Return [X, Y] of the center of cell containing provided text 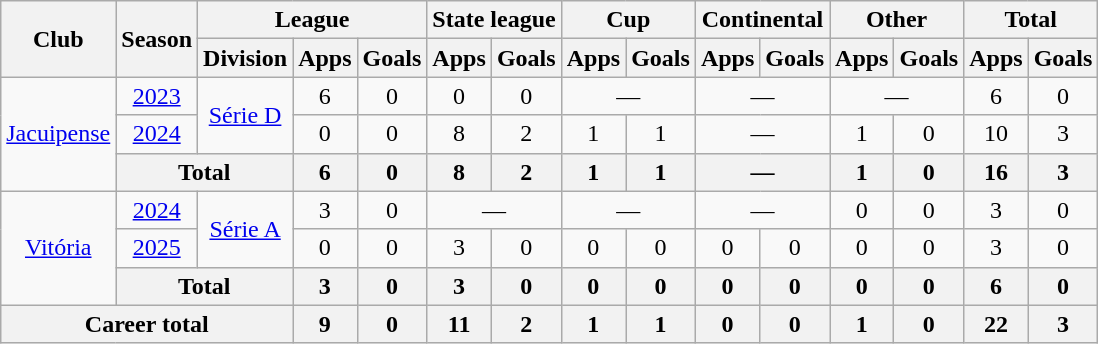
2023 [157, 96]
Cup [628, 20]
League [312, 20]
22 [996, 324]
Club [58, 39]
9 [325, 324]
Continental [762, 20]
Série A [246, 229]
Division [246, 58]
Vitória [58, 248]
Série D [246, 115]
2025 [157, 248]
Season [157, 39]
16 [996, 172]
10 [996, 134]
Jacuipense [58, 134]
Career total [147, 324]
11 [459, 324]
State league [494, 20]
Other [897, 20]
